Return (x, y) of the center of cell containing provided text 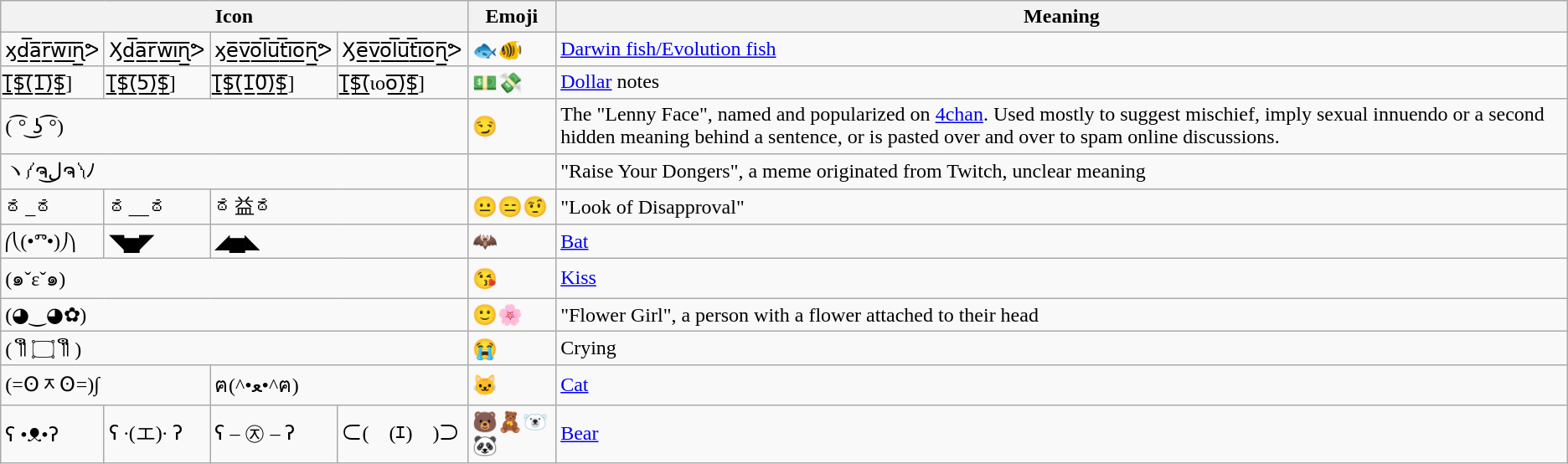
Ӽe̲̅v̲̅o̲̅l̲̅u̲̅t̲̅i̲̅o̲̅ɳ̲̅ᕗ (402, 49)
💵💸 (512, 82)
😭 (512, 348)
ಠ_ಠ (53, 208)
😏 (512, 126)
Cat (1062, 385)
ʕ •ᴥ•ʔ (53, 434)
ӽd̲̅a̲̅r̲̅w̲̅i̲̅ɳ̲̅ᕗ (53, 49)
"Raise Your Dongers", a meme originated from Twitch, unclear meaning (1062, 171)
ӽe̲̅v̲̅o̲̅l̲̅u̲̅t̲̅i̲̅o̲̅ɳ̲̅ᕗ (274, 49)
"Flower Girl", a person with a flower attached to their head (1062, 315)
😘 (512, 278)
ಠ益ಠ (338, 208)
⊂(￣(ｴ)￣)⊃ (402, 434)
( ͡° ͜ʖ ͡°) (235, 126)
[̲̅$̲̅(̲̅1̲̅0̲̅)̲̅$̲̅] (274, 82)
ヽ༼ຈل͜ຈ༽ﾉ (235, 171)
Darwin fish/Evolution fish (1062, 49)
◥▅◤ (157, 241)
Dollar notes (1062, 82)
(◕‿◕✿) (235, 315)
😐😑🤨 (512, 208)
🐟🐠 (512, 49)
[̲̅$̲̅(̲̅5̲̅)̲̅$̲̅] (157, 82)
Bat (1062, 241)
(๑ˇεˇ๑) (235, 278)
Crying (1062, 348)
Meaning (1062, 17)
⎛⎝(•ⱅ•)⎠⎞ (53, 241)
[̲̅$̲̅(̲̅ιοο̲̅)̲̅$̲̅] (402, 82)
🙂🌸 (512, 315)
"Look of Disapproval" (1062, 208)
◢▅◣ (338, 241)
( ༎ຶ ۝ ༎ຶ ) (235, 348)
Icon (235, 17)
Bear (1062, 434)
Kiss (1062, 278)
[̲̅$̲̅(̲̅1̲̅)̲̅$̲̅] (53, 82)
ฅ(^•ﻌ•^ฅ) (338, 385)
ʕ – ㉨ – ʔ (274, 434)
(=ʘᆽʘ=)∫ (106, 385)
ʕ ·(エ)· ʔ (157, 434)
Ӽd̲̅a̲̅r̲̅w̲̅i̲̅ɳ̲̅ᕗ (157, 49)
Emoji (512, 17)
🦇 (512, 241)
🐻🧸🐻‍❄️🐼 (512, 434)
🐱 (512, 385)
ಠ__ಠ (157, 208)
